For the text-containing cell, return its midpoint in [x, y] coordinate format. 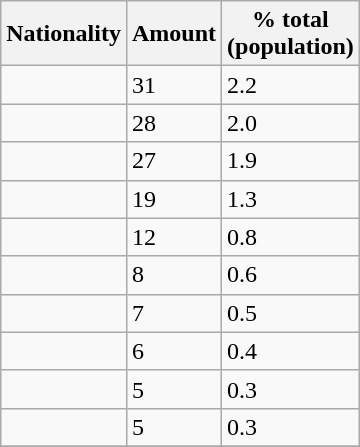
1.3 [291, 199]
0.5 [291, 313]
27 [174, 161]
12 [174, 237]
6 [174, 351]
7 [174, 313]
% total(population) [291, 34]
0.6 [291, 275]
1.9 [291, 161]
Nationality [64, 34]
0.8 [291, 237]
2.2 [291, 85]
8 [174, 275]
28 [174, 123]
31 [174, 85]
19 [174, 199]
Amount [174, 34]
2.0 [291, 123]
0.4 [291, 351]
